From the cell containing the given text, extract its center point as [X, Y] coordinate. 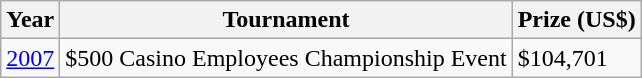
$104,701 [576, 58]
Prize (US$) [576, 20]
Year [30, 20]
$500 Casino Employees Championship Event [286, 58]
2007 [30, 58]
Tournament [286, 20]
